Pinpoint the cell where the given text exists, returning its (X, Y) midpoint coordinate. 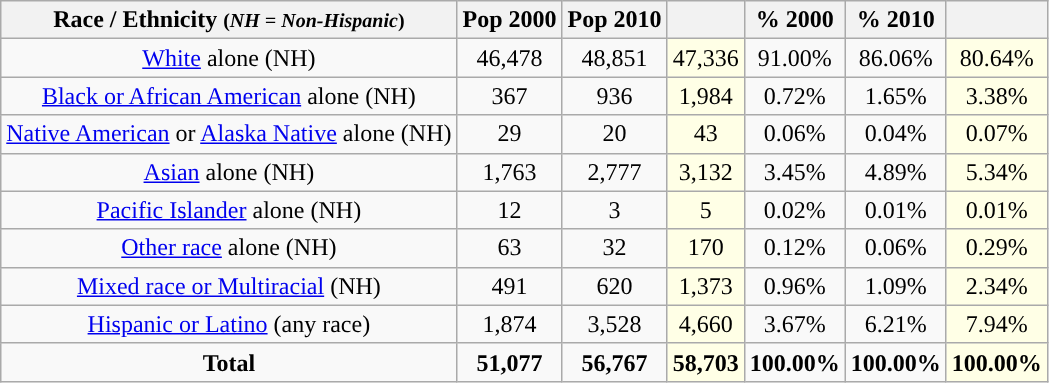
46,478 (510, 58)
51,077 (510, 362)
Race / Ethnicity (NH = Non-Hispanic) (229, 20)
5.34% (996, 172)
0.29% (996, 248)
29 (510, 134)
4.89% (896, 172)
0.02% (794, 210)
Hispanic or Latino (any race) (229, 324)
Total (229, 362)
12 (510, 210)
Pop 2000 (510, 20)
6.21% (896, 324)
80.64% (996, 58)
% 2010 (896, 20)
Native American or Alaska Native alone (NH) (229, 134)
2,777 (614, 172)
58,703 (706, 362)
3.38% (996, 96)
47,336 (706, 58)
1.09% (896, 286)
367 (510, 96)
1,874 (510, 324)
5 (706, 210)
43 (706, 134)
91.00% (794, 58)
Pop 2010 (614, 20)
Pacific Islander alone (NH) (229, 210)
7.94% (996, 324)
0.96% (794, 286)
0.72% (794, 96)
491 (510, 286)
56,767 (614, 362)
4,660 (706, 324)
1.65% (896, 96)
936 (614, 96)
63 (510, 248)
Black or African American alone (NH) (229, 96)
32 (614, 248)
86.06% (896, 58)
3,528 (614, 324)
3,132 (706, 172)
3.67% (794, 324)
Asian alone (NH) (229, 172)
1,984 (706, 96)
0.07% (996, 134)
Other race alone (NH) (229, 248)
48,851 (614, 58)
0.04% (896, 134)
170 (706, 248)
20 (614, 134)
620 (614, 286)
2.34% (996, 286)
1,763 (510, 172)
1,373 (706, 286)
% 2000 (794, 20)
0.12% (794, 248)
White alone (NH) (229, 58)
Mixed race or Multiracial (NH) (229, 286)
3 (614, 210)
3.45% (794, 172)
